Pinpoint the cell where the given text exists, returning its (x, y) midpoint coordinate. 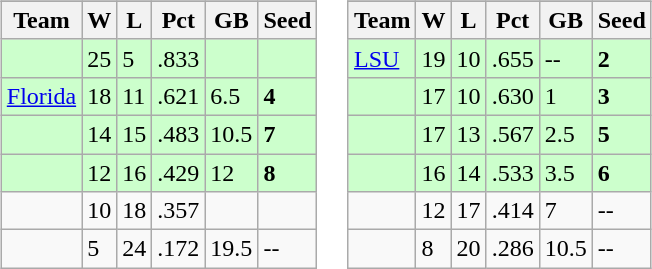
25 (100, 58)
15 (134, 134)
20 (468, 249)
.630 (512, 96)
.172 (178, 249)
.414 (512, 211)
13 (468, 134)
6.5 (232, 96)
.429 (178, 173)
.483 (178, 134)
3 (622, 96)
19.5 (232, 249)
.655 (512, 58)
.567 (512, 134)
.286 (512, 249)
3.5 (566, 173)
Florida (41, 96)
.357 (178, 211)
11 (134, 96)
4 (288, 96)
1 (566, 96)
.533 (512, 173)
19 (434, 58)
2 (622, 58)
2.5 (566, 134)
LSU (382, 58)
6 (622, 173)
.833 (178, 58)
24 (134, 249)
.621 (178, 96)
